Capture the cell that displays the provided text and extract its [X, Y] central coordinate. 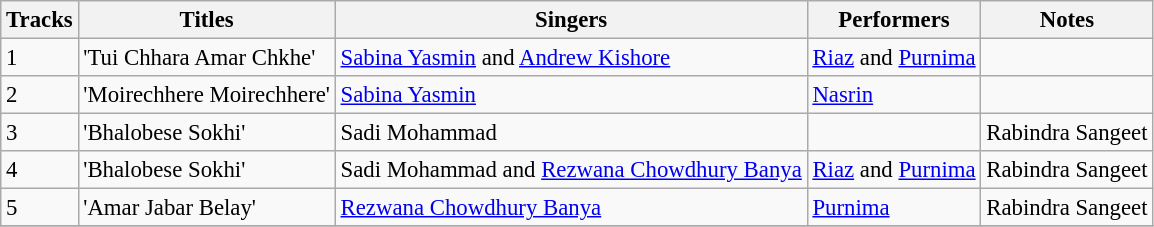
4 [40, 170]
Performers [894, 20]
Tracks [40, 20]
Sadi Mohammad and Rezwana Chowdhury Banya [571, 170]
3 [40, 133]
Sabina Yasmin [571, 95]
Rezwana Chowdhury Banya [571, 208]
'Amar Jabar Belay' [206, 208]
Purnima [894, 208]
Notes [1067, 20]
'Moirechhere Moirechhere' [206, 95]
Singers [571, 20]
1 [40, 58]
Sadi Mohammad [571, 133]
'Tui Chhara Amar Chkhe' [206, 58]
2 [40, 95]
5 [40, 208]
Sabina Yasmin and Andrew Kishore [571, 58]
Titles [206, 20]
Nasrin [894, 95]
